For the text-containing cell, return its midpoint in (x, y) coordinate format. 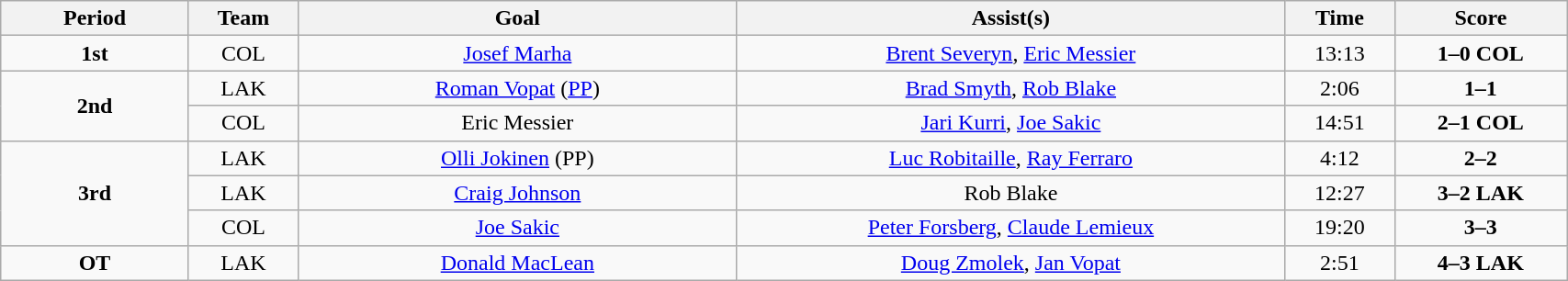
Jari Kurri, Joe Sakic (1010, 123)
2:51 (1339, 263)
OT (96, 263)
Goal (518, 18)
1st (96, 53)
Donald MacLean (518, 263)
Roman Vopat (PP) (518, 88)
Period (96, 18)
1–0 COL (1481, 53)
Joe Sakic (518, 228)
1–1 (1481, 88)
19:20 (1339, 228)
Assist(s) (1010, 18)
4:12 (1339, 158)
Olli Jokinen (PP) (518, 158)
13:13 (1339, 53)
Eric Messier (518, 123)
4–3 LAK (1481, 263)
Brad Smyth, Rob Blake (1010, 88)
2nd (96, 106)
Luc Robitaille, Ray Ferraro (1010, 158)
Score (1481, 18)
14:51 (1339, 123)
Josef Marha (518, 53)
12:27 (1339, 193)
3rd (96, 193)
Rob Blake (1010, 193)
Team (243, 18)
Brent Severyn, Eric Messier (1010, 53)
3–2 LAK (1481, 193)
Time (1339, 18)
Doug Zmolek, Jan Vopat (1010, 263)
2–2 (1481, 158)
2:06 (1339, 88)
Craig Johnson (518, 193)
3–3 (1481, 228)
Peter Forsberg, Claude Lemieux (1010, 228)
2–1 COL (1481, 123)
